Scan for the cell matching the given text and deliver its [x, y] coordinate at center. 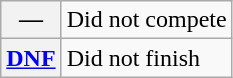
DNF [31, 58]
Did not finish [146, 58]
— [31, 20]
Did not compete [146, 20]
